Search for the cell housing the specified text and yield its (X, Y) center coordinate. 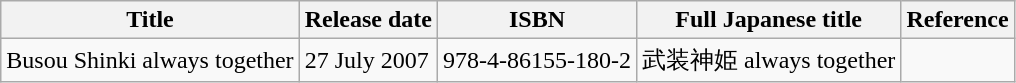
978-4-86155-180-2 (536, 60)
27 July 2007 (368, 60)
Full Japanese title (769, 20)
武装神姫 always together (769, 60)
ISBN (536, 20)
Reference (958, 20)
Title (150, 20)
Busou Shinki always together (150, 60)
Release date (368, 20)
